Extract the (X, Y) coordinate from the center of the cell holding the provided text.  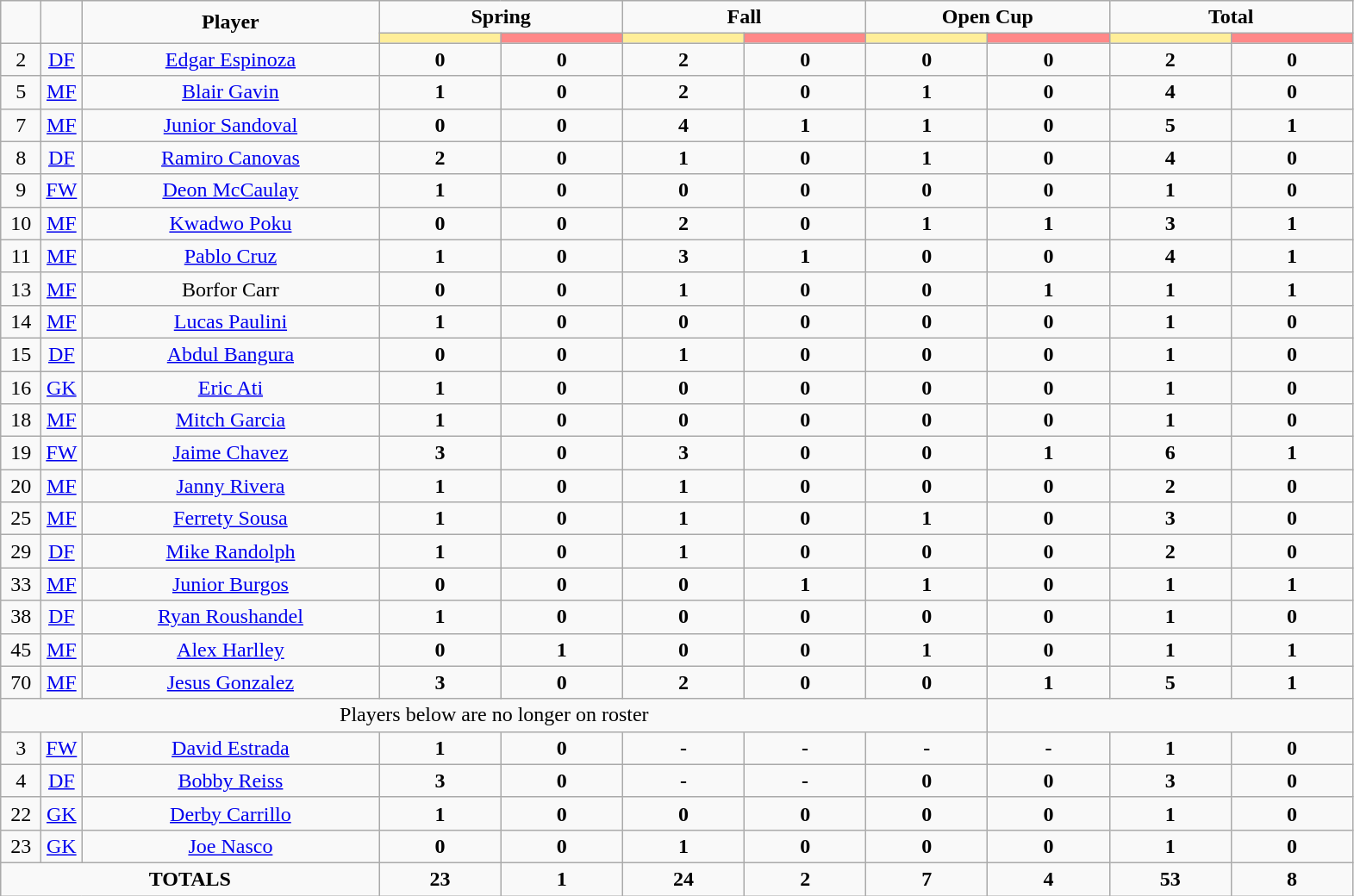
Mike Randolph (231, 551)
David Estrada (231, 748)
Fall (744, 17)
22 (21, 813)
Ferrety Sousa (231, 519)
16 (21, 387)
Jesus Gonzalez (231, 682)
11 (21, 256)
Ramiro Canovas (231, 158)
24 (683, 879)
Junior Burgos (231, 584)
15 (21, 354)
25 (21, 519)
Spring (501, 17)
Derby Carrillo (231, 813)
Mitch Garcia (231, 420)
Jaime Chavez (231, 453)
Janny Rivera (231, 486)
Abdul Bangura (231, 354)
53 (1170, 879)
19 (21, 453)
Blair Gavin (231, 92)
Alex Harlley (231, 650)
Total (1231, 17)
Kwadwo Poku (231, 223)
Players below are no longer on roster (495, 715)
TOTALS (190, 879)
18 (21, 420)
10 (21, 223)
38 (21, 617)
45 (21, 650)
33 (21, 584)
Eric Ati (231, 387)
Bobby Reiss (231, 781)
Ryan Roushandel (231, 617)
Joe Nasco (231, 846)
20 (21, 486)
Player (231, 22)
9 (21, 190)
70 (21, 682)
13 (21, 289)
Edgar Espinoza (231, 59)
Open Cup (988, 17)
6 (1170, 453)
Junior Sandoval (231, 125)
Borfor Carr (231, 289)
29 (21, 551)
14 (21, 321)
Deon McCaulay (231, 190)
Pablo Cruz (231, 256)
Lucas Paulini (231, 321)
